Return [X, Y] of the center of cell containing provided text 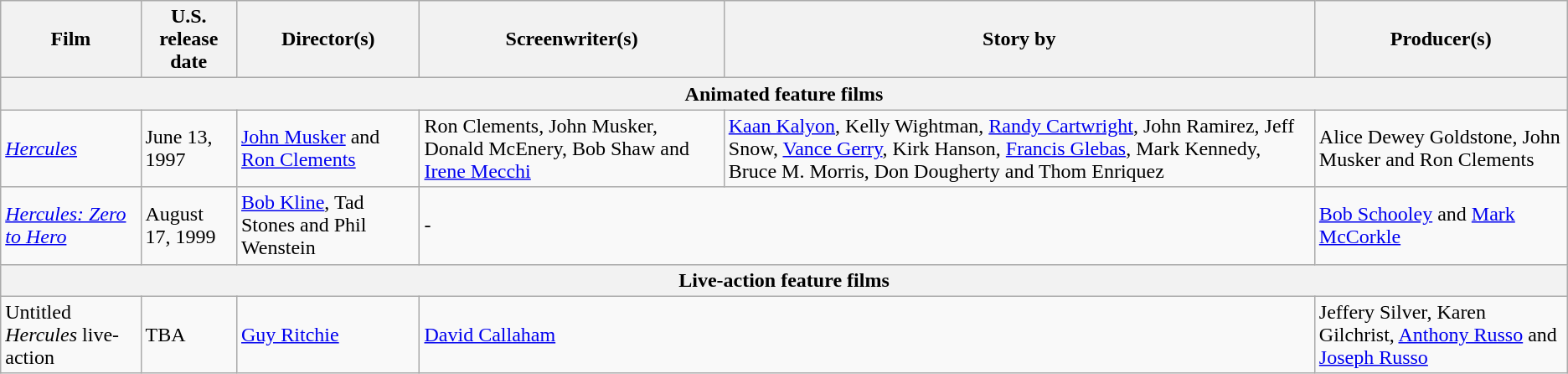
Story by [1019, 39]
Ron Clements, John Musker, Donald McEnery, Bob Shaw and Irene Mecchi [571, 148]
Bob Kline, Tad Stones and Phil Wenstein [328, 226]
June 13, 1997 [188, 148]
Live-action feature films [784, 280]
Screenwriter(s) [571, 39]
Hercules: Zero to Hero [70, 226]
- [867, 226]
Alice Dewey Goldstone, John Musker and Ron Clements [1441, 148]
U.S. release date [188, 39]
Hercules [70, 148]
Jeffery Silver, Karen Gilchrist, Anthony Russo and Joseph Russo [1441, 335]
John Musker and Ron Clements [328, 148]
Bob Schooley and Mark McCorkle [1441, 226]
David Callaham [867, 335]
TBA [188, 335]
Guy Ritchie [328, 335]
Director(s) [328, 39]
Producer(s) [1441, 39]
Animated feature films [784, 94]
August 17, 1999 [188, 226]
Film [70, 39]
Untitled Hercules live-action [70, 335]
